Return the [x, y] coordinate for the center point of the cell that contains the specified text.  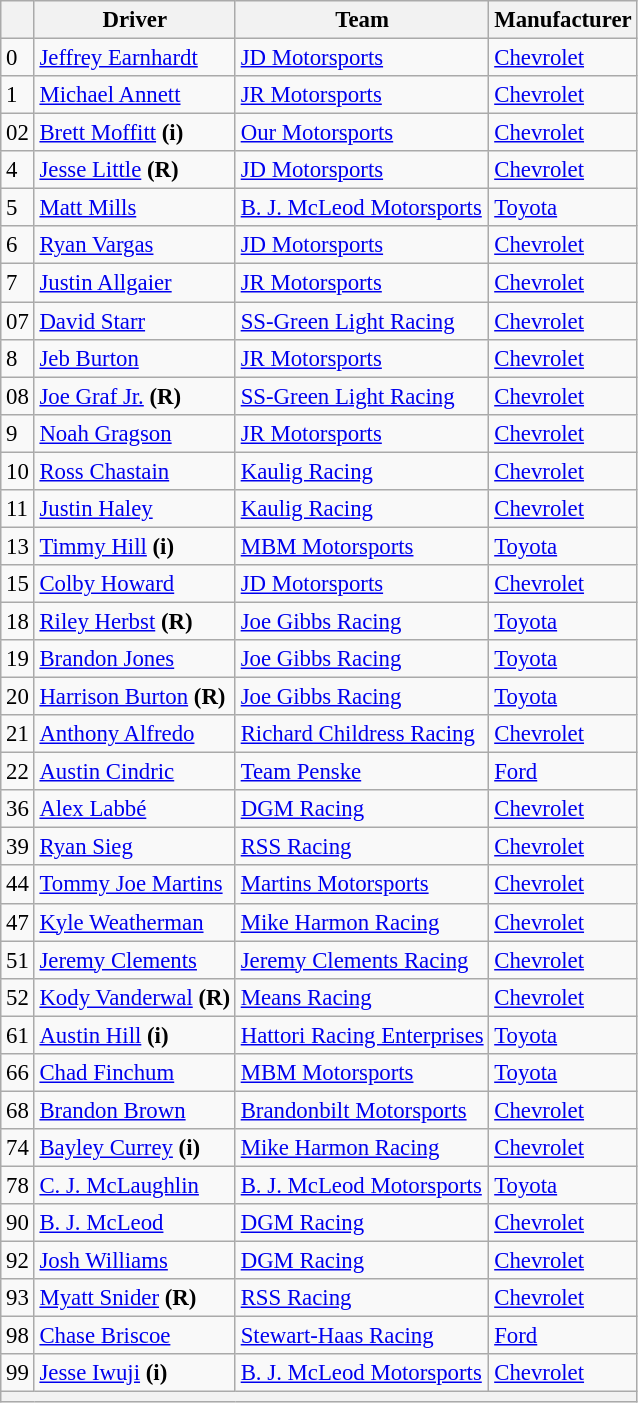
Riley Herbst (R) [134, 621]
5 [18, 208]
08 [18, 396]
Ryan Vargas [134, 245]
Austin Hill (i) [134, 1035]
Noah Gragson [134, 433]
Colby Howard [134, 584]
Anthony Alfredo [134, 734]
Jeremy Clements Racing [362, 960]
11 [18, 509]
Brandon Jones [134, 659]
Jeb Burton [134, 358]
Richard Childress Racing [362, 734]
7 [18, 283]
Justin Allgaier [134, 283]
0 [18, 58]
Our Motorsports [362, 133]
Bayley Currey (i) [134, 1148]
Martins Motorsports [362, 885]
Jeffrey Earnhardt [134, 58]
Brett Moffitt (i) [134, 133]
C. J. McLaughlin [134, 1185]
13 [18, 546]
David Starr [134, 321]
20 [18, 697]
44 [18, 885]
Ryan Sieg [134, 847]
66 [18, 1073]
Jeremy Clements [134, 960]
36 [18, 809]
Michael Annett [134, 95]
Team Penske [362, 772]
Justin Haley [134, 509]
07 [18, 321]
Josh Williams [134, 1261]
Alex Labbé [134, 809]
Ross Chastain [134, 471]
B. J. McLeod [134, 1223]
02 [18, 133]
61 [18, 1035]
Tommy Joe Martins [134, 885]
4 [18, 170]
Means Racing [362, 997]
51 [18, 960]
1 [18, 95]
Joe Graf Jr. (R) [134, 396]
Chase Briscoe [134, 1336]
Brandonbilt Motorsports [362, 1110]
Hattori Racing Enterprises [362, 1035]
10 [18, 471]
93 [18, 1298]
39 [18, 847]
Chad Finchum [134, 1073]
78 [18, 1185]
99 [18, 1373]
Jesse Little (R) [134, 170]
Matt Mills [134, 208]
92 [18, 1261]
Stewart-Haas Racing [362, 1336]
Harrison Burton (R) [134, 697]
Myatt Snider (R) [134, 1298]
19 [18, 659]
98 [18, 1336]
90 [18, 1223]
Brandon Brown [134, 1110]
Kody Vanderwal (R) [134, 997]
Jesse Iwuji (i) [134, 1373]
8 [18, 358]
22 [18, 772]
15 [18, 584]
74 [18, 1148]
18 [18, 621]
Kyle Weatherman [134, 922]
Team [362, 20]
68 [18, 1110]
Manufacturer [563, 20]
52 [18, 997]
Driver [134, 20]
6 [18, 245]
Timmy Hill (i) [134, 546]
47 [18, 922]
9 [18, 433]
Austin Cindric [134, 772]
21 [18, 734]
